Output the (x, y) coordinate of the center of the cell containing the given text.  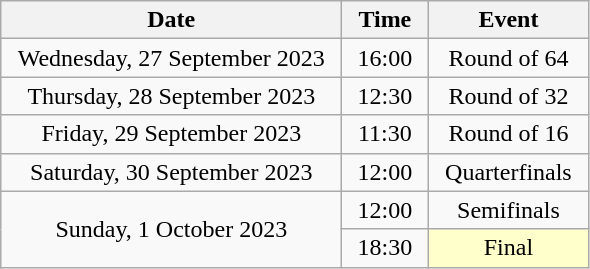
Semifinals (508, 210)
11:30 (385, 134)
18:30 (385, 248)
Friday, 29 September 2023 (172, 134)
Wednesday, 27 September 2023 (172, 58)
Sunday, 1 October 2023 (172, 229)
Saturday, 30 September 2023 (172, 172)
Final (508, 248)
16:00 (385, 58)
Round of 64 (508, 58)
12:30 (385, 96)
Event (508, 20)
Time (385, 20)
Round of 16 (508, 134)
Thursday, 28 September 2023 (172, 96)
Round of 32 (508, 96)
Quarterfinals (508, 172)
Date (172, 20)
